Determine the [x, y] coordinate at the center of the cell enclosing the given text.  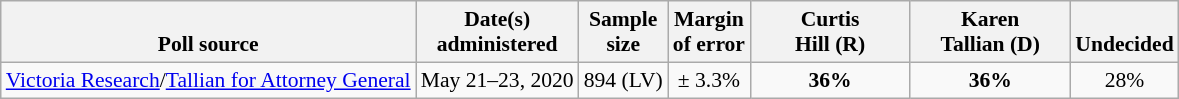
Poll source [208, 32]
894 (LV) [624, 80]
Undecided [1124, 32]
Marginof error [709, 32]
CurtisHill (R) [830, 32]
28% [1124, 80]
May 21–23, 2020 [498, 80]
± 3.3% [709, 80]
Victoria Research/Tallian for Attorney General [208, 80]
Samplesize [624, 32]
Date(s)administered [498, 32]
KarenTallian (D) [990, 32]
